Provide the (x, y) coordinate of the cell's center where the given text is located.  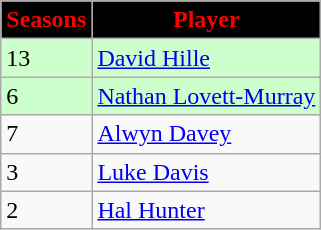
Luke Davis (206, 172)
Alwyn Davey (206, 134)
Nathan Lovett-Murray (206, 96)
13 (46, 58)
Player (206, 20)
David Hille (206, 58)
Seasons (46, 20)
7 (46, 134)
6 (46, 96)
3 (46, 172)
2 (46, 210)
Hal Hunter (206, 210)
